Detect which cell encompasses the target text, then output its [X, Y] center coordinate. 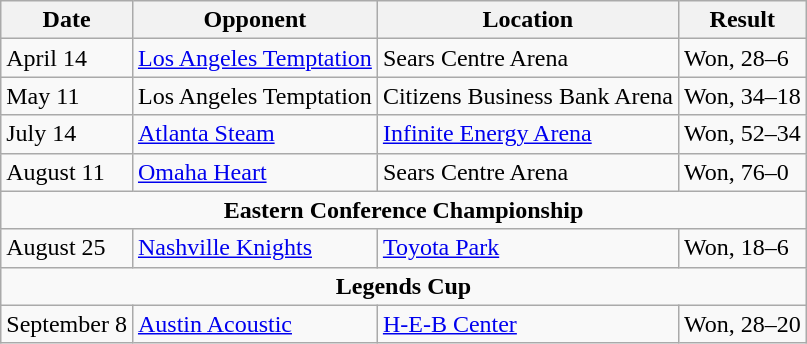
August 11 [67, 172]
Won, 28–6 [742, 58]
Won, 18–6 [742, 248]
Opponent [254, 20]
Eastern Conference Championship [404, 210]
H-E-B Center [528, 324]
Won, 52–34 [742, 134]
Legends Cup [404, 286]
Omaha Heart [254, 172]
May 11 [67, 96]
Atlanta Steam [254, 134]
July 14 [67, 134]
Austin Acoustic [254, 324]
April 14 [67, 58]
Citizens Business Bank Arena [528, 96]
Won, 76–0 [742, 172]
September 8 [67, 324]
Location [528, 20]
Date [67, 20]
Won, 34–18 [742, 96]
Toyota Park [528, 248]
Infinite Energy Arena [528, 134]
Won, 28–20 [742, 324]
Nashville Knights [254, 248]
Result [742, 20]
August 25 [67, 248]
